Pinpoint the cell where the given text exists, returning its (X, Y) midpoint coordinate. 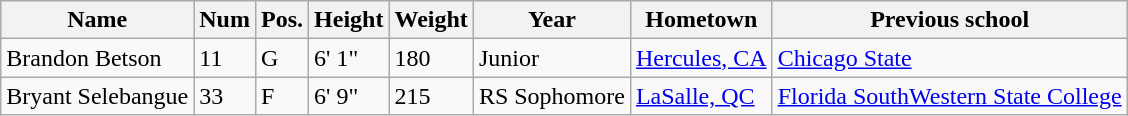
RS Sophomore (552, 96)
F (282, 96)
Florida SouthWestern State College (950, 96)
Hometown (701, 20)
Chicago State (950, 58)
Previous school (950, 20)
180 (431, 58)
Num (225, 20)
Pos. (282, 20)
Brandon Betson (98, 58)
Bryant Selebangue (98, 96)
Weight (431, 20)
Year (552, 20)
Junior (552, 58)
Height (349, 20)
LaSalle, QC (701, 96)
215 (431, 96)
6' 1" (349, 58)
G (282, 58)
Hercules, CA (701, 58)
11 (225, 58)
33 (225, 96)
Name (98, 20)
6' 9" (349, 96)
